Search for the cell housing the specified text and yield its (X, Y) center coordinate. 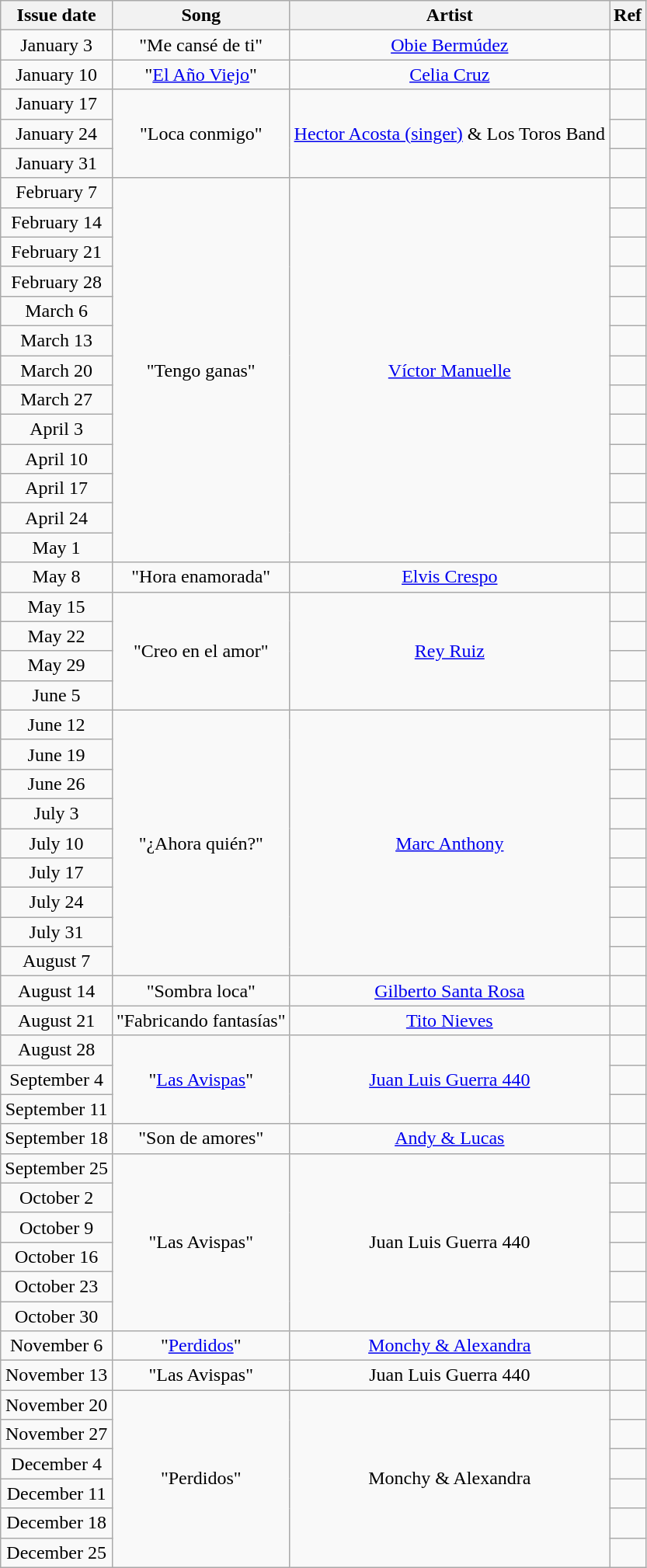
October 2 (57, 1198)
Hector Acosta (singer) & Los Toros Band (450, 134)
February 28 (57, 281)
December 4 (57, 1464)
July 3 (57, 813)
March 27 (57, 400)
February 14 (57, 222)
November 6 (57, 1346)
Artist (450, 16)
Ref (628, 16)
"Hora enamorada" (200, 577)
June 26 (57, 784)
November 13 (57, 1375)
January 3 (57, 45)
September 4 (57, 1080)
June 19 (57, 754)
August 21 (57, 1020)
"Sombra loca" (200, 991)
October 23 (57, 1286)
July 31 (57, 932)
September 11 (57, 1109)
"Creo en el amor" (200, 651)
"Loca conmigo" (200, 134)
January 17 (57, 104)
April 10 (57, 459)
August 14 (57, 991)
May 29 (57, 666)
September 18 (57, 1139)
"¿Ahora quién?" (200, 843)
April 3 (57, 429)
Obie Bermúdez (450, 45)
July 10 (57, 843)
Celia Cruz (450, 75)
May 22 (57, 636)
May 15 (57, 607)
March 20 (57, 370)
October 30 (57, 1316)
June 5 (57, 695)
Rey Ruiz (450, 651)
August 7 (57, 961)
December 11 (57, 1493)
Andy & Lucas (450, 1139)
"Me cansé de ti" (200, 45)
May 1 (57, 548)
June 12 (57, 725)
"Son de amores" (200, 1139)
July 24 (57, 902)
Marc Anthony (450, 843)
Víctor Manuelle (450, 370)
May 8 (57, 577)
February 21 (57, 252)
Song (200, 16)
Issue date (57, 16)
August 28 (57, 1050)
December 25 (57, 1552)
"El Año Viejo" (200, 75)
April 24 (57, 518)
April 17 (57, 488)
September 25 (57, 1168)
"Tengo ganas" (200, 370)
"Fabricando fantasías" (200, 1020)
November 20 (57, 1405)
February 7 (57, 193)
October 16 (57, 1257)
March 13 (57, 340)
Elvis Crespo (450, 577)
December 18 (57, 1523)
January 10 (57, 75)
July 17 (57, 873)
November 27 (57, 1434)
March 6 (57, 311)
Gilberto Santa Rosa (450, 991)
October 9 (57, 1227)
January 24 (57, 134)
Tito Nieves (450, 1020)
January 31 (57, 163)
